Detect which cell encompasses the target text, then output its (x, y) center coordinate. 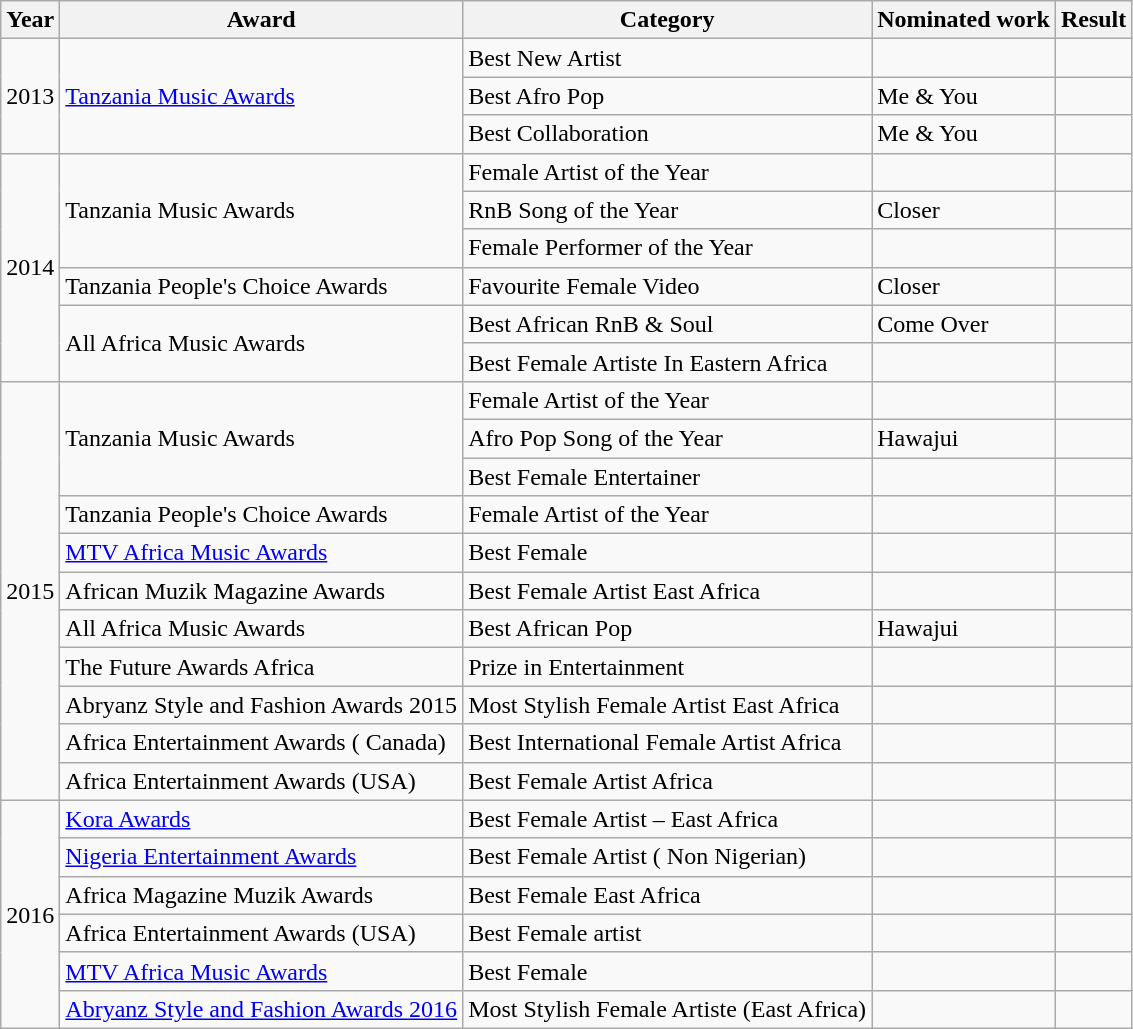
Favourite Female Video (668, 286)
2016 (30, 914)
Nigeria Entertainment Awards (262, 857)
Best Female Artist – East Africa (668, 819)
Best Female East Africa (668, 895)
Female Performer of the Year (668, 248)
Africa Entertainment Awards ( Canada) (262, 743)
Best Female Artist Africa (668, 781)
Best Female Artist ( Non Nigerian) (668, 857)
Best International Female Artist Africa (668, 743)
African Muzik Magazine Awards (262, 591)
Best Female Artiste In Eastern Africa (668, 362)
2015 (30, 590)
Prize in Entertainment (668, 667)
Kora Awards (262, 819)
Award (262, 20)
Best African Pop (668, 629)
Most Stylish Female Artist East Africa (668, 705)
2014 (30, 267)
Abryanz Style and Fashion Awards 2015 (262, 705)
Year (30, 20)
Nominated work (964, 20)
Best Female Artist East Africa (668, 591)
Best Female artist (668, 933)
Category (668, 20)
RnB Song of the Year (668, 210)
Most Stylish Female Artiste (East Africa) (668, 1009)
Africa Magazine Muzik Awards (262, 895)
Abryanz Style and Fashion Awards 2016 (262, 1009)
Best Female Entertainer (668, 477)
Best Collaboration (668, 134)
The Future Awards Africa (262, 667)
Come Over (964, 324)
Best Afro Pop (668, 96)
Afro Pop Song of the Year (668, 438)
Result (1093, 20)
Best New Artist (668, 58)
2013 (30, 96)
Best African RnB & Soul (668, 324)
